Search for the cell housing the specified text and yield its [x, y] center coordinate. 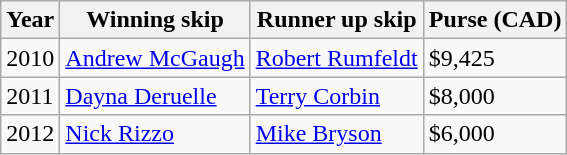
Andrew McGaugh [155, 58]
2010 [30, 58]
Terry Corbin [336, 96]
Mike Bryson [336, 134]
Winning skip [155, 20]
$6,000 [495, 134]
Robert Rumfeldt [336, 58]
2012 [30, 134]
Runner up skip [336, 20]
$8,000 [495, 96]
Nick Rizzo [155, 134]
Purse (CAD) [495, 20]
Dayna Deruelle [155, 96]
2011 [30, 96]
Year [30, 20]
$9,425 [495, 58]
